Identify which cell holds the provided text, then report its [x, y] central coordinate. 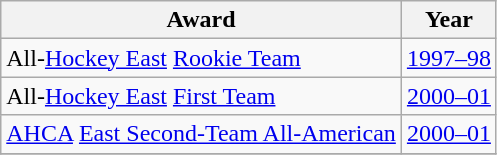
Award [202, 20]
All-Hockey East First Team [202, 96]
AHCA East Second-Team All-American [202, 134]
All-Hockey East Rookie Team [202, 58]
1997–98 [448, 58]
Year [448, 20]
